Provide the (x, y) coordinate of the cell's center where the given text is located.  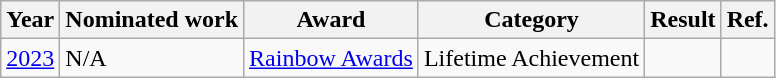
Lifetime Achievement (531, 58)
Ref. (748, 20)
N/A (152, 58)
Nominated work (152, 20)
Result (683, 20)
2023 (30, 58)
Rainbow Awards (332, 58)
Category (531, 20)
Award (332, 20)
Year (30, 20)
